Search for the cell housing the specified text and yield its (x, y) center coordinate. 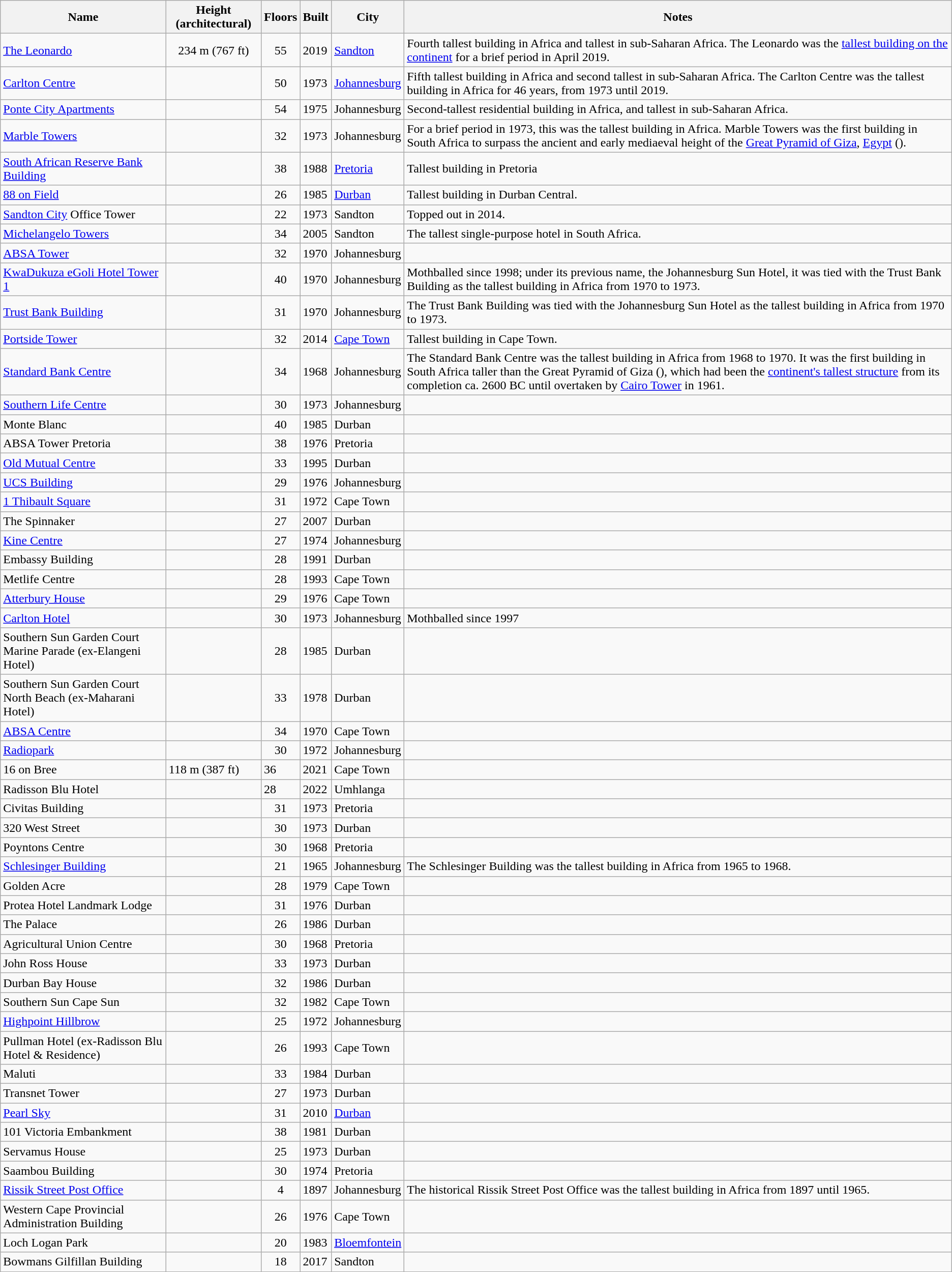
Old Mutual Centre (83, 463)
2022 (316, 789)
21 (281, 866)
Built (316, 17)
Ponte City Apartments (83, 109)
101 Victoria Embankment (83, 1132)
Metlife Centre (83, 579)
Michelangelo Towers (83, 234)
2010 (316, 1113)
Pearl Sky (83, 1113)
UCS Building (83, 482)
Marble Towers (83, 135)
Mothballed since 1997 (678, 618)
The Spinnaker (83, 521)
Schlesinger Building (83, 866)
South African Reserve Bank Building (83, 169)
KwaDukuza eGoli Hotel Tower 1 (83, 279)
Western Cape Provincial Administration Building (83, 1216)
1988 (316, 169)
The historical Rissik Street Post Office was the tallest building in Africa from 1897 until 1965. (678, 1190)
Height (architectural) (214, 17)
ABSA Centre (83, 731)
2005 (316, 234)
1979 (316, 886)
ABSA Tower (83, 253)
Transnet Tower (83, 1093)
50 (281, 83)
Pullman Hotel (ex-Radisson Blu Hotel & Residence) (83, 1047)
4 (281, 1190)
1982 (316, 1002)
118 m (387 ft) (214, 770)
1978 (316, 698)
Trust Bank Building (83, 312)
Sandton City Office Tower (83, 214)
Umhlanga (368, 789)
Southern Sun Cape Sun (83, 1002)
36 (281, 770)
Embassy Building (83, 560)
1984 (316, 1074)
16 on Bree (83, 770)
John Ross House (83, 963)
Atterbury House (83, 598)
2017 (316, 1262)
1991 (316, 560)
City (368, 17)
Rissik Street Post Office (83, 1190)
The Schlesinger Building was the tallest building in Africa from 1965 to 1968. (678, 866)
Tallest building in Cape Town. (678, 338)
2014 (316, 338)
20 (281, 1242)
Highpoint Hillbrow (83, 1021)
55 (281, 50)
Protea Hotel Landmark Lodge (83, 905)
1 Thibault Square (83, 502)
1897 (316, 1190)
Southern Sun Garden Court Marine Parade (ex-Elangeni Hotel) (83, 651)
Carlton Hotel (83, 618)
234 m (767 ft) (214, 50)
2019 (316, 50)
1983 (316, 1242)
Portside Tower (83, 338)
Durban Bay House (83, 982)
Radiopark (83, 750)
Saambou Building (83, 1171)
Tallest building in Durban Central. (678, 195)
1995 (316, 463)
88 on Field (83, 195)
1981 (316, 1132)
22 (281, 214)
Agricultural Union Centre (83, 944)
Monte Blanc (83, 424)
18 (281, 1262)
1965 (316, 866)
Radisson Blu Hotel (83, 789)
Golden Acre (83, 886)
Southern Sun Garden Court North Beach (ex-Maharani Hotel) (83, 698)
Topped out in 2014. (678, 214)
Standard Bank Centre (83, 372)
Kine Centre (83, 540)
Floors (281, 17)
Bowmans Gilfillan Building (83, 1262)
Poyntons Centre (83, 847)
Loch Logan Park (83, 1242)
1975 (316, 109)
Carlton Centre (83, 83)
2007 (316, 521)
Maluti (83, 1074)
2021 (316, 770)
The Trust Bank Building was tied with the Johannesburg Sun Hotel as the tallest building in Africa from 1970 to 1973. (678, 312)
The tallest single-purpose hotel in South Africa. (678, 234)
Civitas Building (83, 808)
The Leonardo (83, 50)
Name (83, 17)
Second-tallest residential building in Africa, and tallest in sub-Saharan Africa. (678, 109)
320 West Street (83, 828)
Notes (678, 17)
Servamus House (83, 1151)
54 (281, 109)
The Palace (83, 924)
ABSA Tower Pretoria (83, 444)
Bloemfontein (368, 1242)
Tallest building in Pretoria (678, 169)
Southern Life Centre (83, 405)
